Output the (x, y) coordinate of the center of the cell containing the given text.  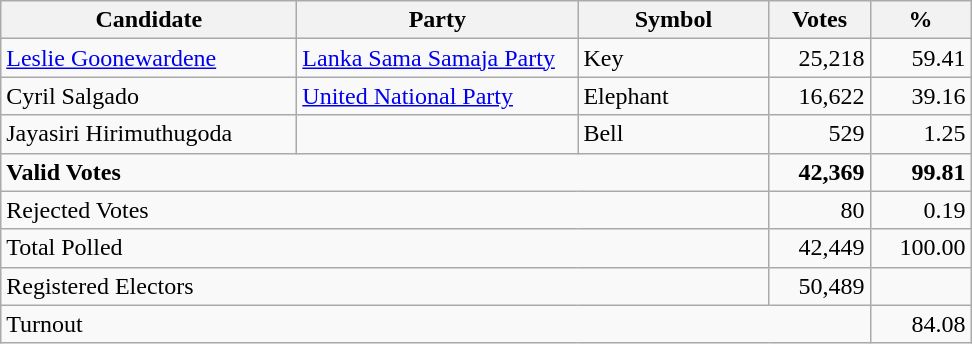
Lanka Sama Samaja Party (438, 58)
Leslie Goonewardene (149, 58)
80 (820, 210)
% (920, 20)
United National Party (438, 96)
Rejected Votes (385, 210)
Votes (820, 20)
50,489 (820, 286)
Elephant (674, 96)
42,369 (820, 172)
99.81 (920, 172)
59.41 (920, 58)
Jayasiri Hirimuthugoda (149, 134)
Total Polled (385, 248)
Candidate (149, 20)
Valid Votes (385, 172)
Cyril Salgado (149, 96)
39.16 (920, 96)
Turnout (436, 324)
1.25 (920, 134)
Symbol (674, 20)
0.19 (920, 210)
Party (438, 20)
100.00 (920, 248)
Key (674, 58)
42,449 (820, 248)
Registered Electors (385, 286)
529 (820, 134)
84.08 (920, 324)
Bell (674, 134)
16,622 (820, 96)
25,218 (820, 58)
